Locate the cell with the specified text and output its (X, Y) center coordinate. 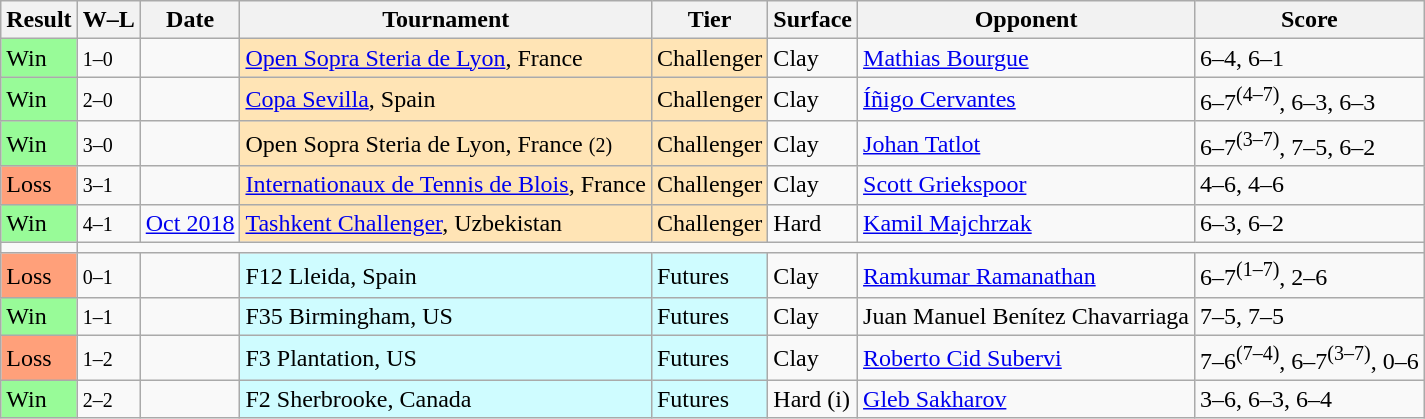
Kamil Majchrzak (1026, 223)
3–0 (108, 144)
W–L (108, 20)
Hard (i) (813, 399)
6–4, 6–1 (1309, 58)
Gleb Sakharov (1026, 399)
Result (39, 20)
Íñigo Cervantes (1026, 100)
Ramkumar Ramanathan (1026, 276)
2–2 (108, 399)
1–0 (108, 58)
4–6, 4–6 (1309, 185)
Date (190, 20)
4–1 (108, 223)
3–1 (108, 185)
7–6(7–4), 6–7(3–7), 0–6 (1309, 358)
Oct 2018 (190, 223)
6–3, 6–2 (1309, 223)
6–7(1–7), 2–6 (1309, 276)
Copa Sevilla, Spain (446, 100)
Open Sopra Steria de Lyon, France (2) (446, 144)
Open Sopra Steria de Lyon, France (446, 58)
Tier (709, 20)
F35 Birmingham, US (446, 317)
6–7(4–7), 6–3, 6–3 (1309, 100)
Johan Tatlot (1026, 144)
Tashkent Challenger, Uzbekistan (446, 223)
Internationaux de Tennis de Blois, France (446, 185)
1–2 (108, 358)
Scott Griekspoor (1026, 185)
Score (1309, 20)
Hard (813, 223)
Juan Manuel Benítez Chavarriaga (1026, 317)
0–1 (108, 276)
Mathias Bourgue (1026, 58)
F2 Sherbrooke, Canada (446, 399)
2–0 (108, 100)
Tournament (446, 20)
7–5, 7–5 (1309, 317)
F3 Plantation, US (446, 358)
1–1 (108, 317)
Surface (813, 20)
Roberto Cid Subervi (1026, 358)
F12 Lleida, Spain (446, 276)
3–6, 6–3, 6–4 (1309, 399)
6–7(3–7), 7–5, 6–2 (1309, 144)
Opponent (1026, 20)
